Scan for the cell matching the given text and deliver its (X, Y) coordinate at center. 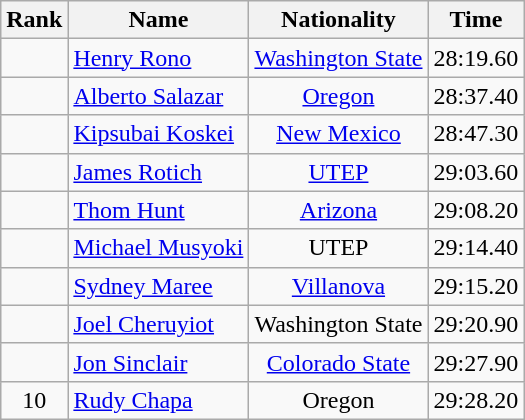
29:20.90 (476, 324)
Kipsubai Koskei (158, 134)
Rank (34, 20)
Colorado State (338, 362)
29:15.20 (476, 286)
Michael Musyoki (158, 248)
New Mexico (338, 134)
Time (476, 20)
29:14.40 (476, 248)
Henry Rono (158, 58)
Sydney Maree (158, 286)
Rudy Chapa (158, 400)
29:08.20 (476, 210)
28:19.60 (476, 58)
Thom Hunt (158, 210)
Nationality (338, 20)
Joel Cheruyiot (158, 324)
10 (34, 400)
Arizona (338, 210)
28:37.40 (476, 96)
29:28.20 (476, 400)
28:47.30 (476, 134)
Name (158, 20)
Jon Sinclair (158, 362)
29:03.60 (476, 172)
James Rotich (158, 172)
Villanova (338, 286)
Alberto Salazar (158, 96)
29:27.90 (476, 362)
